Extract the [X, Y] coordinate from the center of the cell holding the provided text.  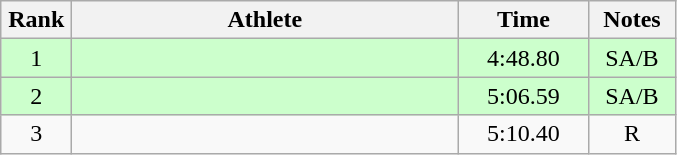
5:06.59 [524, 96]
Athlete [265, 20]
Rank [36, 20]
3 [36, 134]
5:10.40 [524, 134]
1 [36, 58]
R [632, 134]
Notes [632, 20]
4:48.80 [524, 58]
Time [524, 20]
2 [36, 96]
